Capture the cell that displays the provided text and extract its [x, y] central coordinate. 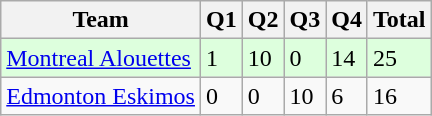
Q3 [305, 20]
Edmonton Eskimos [101, 96]
Q1 [221, 20]
Total [399, 20]
Montreal Alouettes [101, 58]
Q4 [347, 20]
6 [347, 96]
14 [347, 58]
Q2 [263, 20]
1 [221, 58]
16 [399, 96]
25 [399, 58]
Team [101, 20]
